Search for the cell housing the specified text and yield its [X, Y] center coordinate. 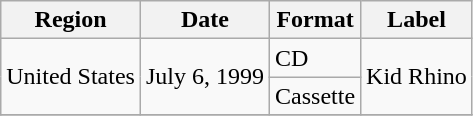
Date [204, 20]
Kid Rhino [417, 77]
United States [71, 77]
July 6, 1999 [204, 77]
Label [417, 20]
CD [316, 58]
Region [71, 20]
Format [316, 20]
Cassette [316, 96]
